Determine the [X, Y] coordinate at the center of the cell enclosing the given text.  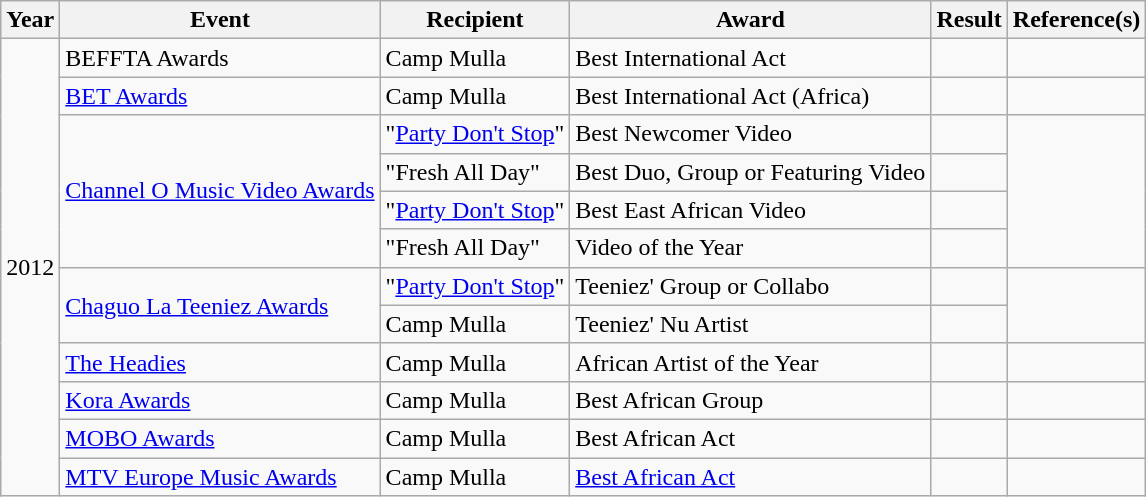
Best Newcomer Video [750, 134]
Reference(s) [1076, 20]
The Headies [220, 362]
BEFFTA Awards [220, 58]
Event [220, 20]
MOBO Awards [220, 438]
Best Duo, Group or Featuring Video [750, 172]
2012 [30, 268]
Best East African Video [750, 210]
Result [969, 20]
Kora Awards [220, 400]
Recipient [475, 20]
Channel O Music Video Awards [220, 191]
Best International Act (Africa) [750, 96]
Year [30, 20]
Video of the Year [750, 248]
Teeniez' Nu Artist [750, 324]
MTV Europe Music Awards [220, 477]
African Artist of the Year [750, 362]
Best African Group [750, 400]
Best International Act [750, 58]
Award [750, 20]
BET Awards [220, 96]
Chaguo La Teeniez Awards [220, 305]
Teeniez' Group or Collabo [750, 286]
